Extract the (X, Y) coordinate from the center of the cell holding the provided text.  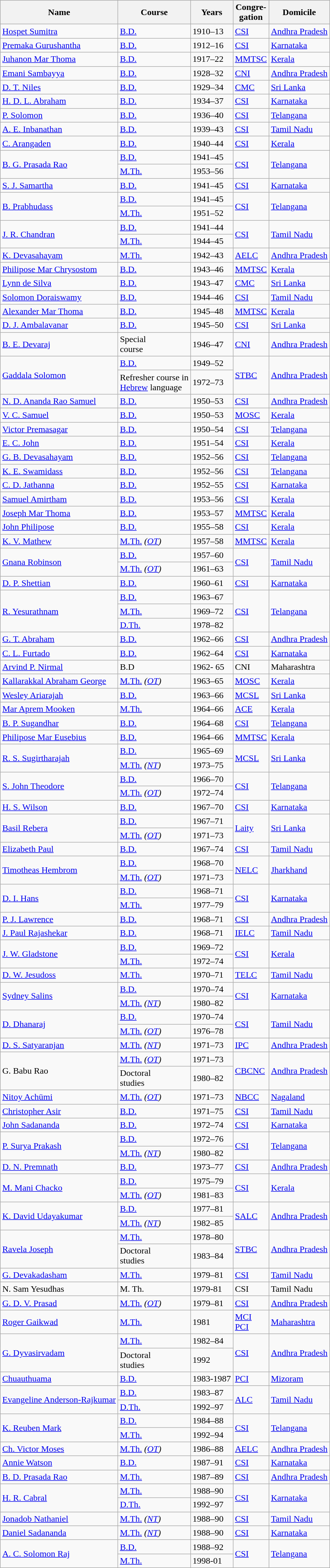
K. David Udayakumar (59, 1216)
S. John Theodore (59, 786)
1934–37 (212, 101)
Roger Gaikwad (59, 1322)
1992 (212, 1359)
D. Dhanaraj (59, 1024)
John Philipose (59, 527)
K. Devasahayam (59, 255)
Refresher course in Hebrew language (154, 382)
John Sadananda (59, 1125)
1910–13 (212, 31)
1977–81 (212, 1209)
1952–55 (212, 485)
D. I. Hans (59, 898)
1964–68 (212, 723)
Sydney Salins (59, 996)
1944–45 (212, 241)
1965–69 (212, 751)
1946–47 (212, 344)
1951–54 (212, 443)
B. P. Sugandhar (59, 723)
1942–43 (212, 255)
1967–71 (212, 821)
1992–94 (212, 1435)
1978–82 (212, 625)
Solomon Doraiswamy (59, 297)
H. R. Cabral (59, 1498)
Jharkhand (299, 870)
K. E. Swamidass (59, 471)
Kallarakkal Abraham George (59, 681)
R. S. Sugirtharajah (59, 758)
ALC (251, 1400)
Daniel Sadananda (59, 1533)
1972–76 (212, 1139)
H. S. Wilson (59, 807)
P. Solomon (59, 115)
G. B. Devasahayam (59, 457)
Gaddala Solomon (59, 375)
1950–54 (212, 429)
1967–70 (212, 807)
Basil Rebera (59, 828)
SALC (251, 1216)
Chuauthuama (59, 1379)
CBCNC (251, 1071)
1963–65 (212, 681)
A. C. Solomon Raj (59, 1554)
1966–70 (212, 779)
1983–87 (212, 1393)
Philipose Mar Eusebius (59, 737)
1939–43 (212, 129)
Gnana Robinson (59, 562)
D. T. Niles (59, 87)
1962–64 (212, 653)
M. Mani Chacko (59, 1188)
Mar Aprem Mooken (59, 709)
N. D. Ananda Rao Samuel (59, 401)
N. Sam Yesudhas (59, 1289)
1957–60 (212, 555)
Lynn de Silva (59, 283)
MCIPCI (251, 1322)
D. W. Jesudoss (59, 975)
1928–32 (212, 73)
1943–47 (212, 283)
J. W. Gladstone (59, 954)
Victor Premasagar (59, 429)
E. C. John (59, 443)
Name (59, 13)
R. Yesurathnam (59, 611)
G. T. Abraham (59, 639)
1984–88 (212, 1421)
1982–85 (212, 1223)
Juhanon Mar Thoma (59, 59)
C. L. Furtado (59, 653)
1949–52 (212, 363)
K. Reuben Mark (59, 1428)
J. Paul Rajashekar (59, 933)
1968–70 (212, 863)
1982–84 (212, 1341)
Course (154, 13)
D. N. Premnath (59, 1167)
Samuel Amirtham (59, 499)
1986–88 (212, 1449)
1960–61 (212, 583)
1945–50 (212, 325)
Elizabeth Paul (59, 849)
1983–84 (212, 1256)
1970–71 (212, 975)
G. Babu Rao (59, 1071)
P. J. Lawrence (59, 919)
Alexander Mar Thoma (59, 311)
ACE (251, 709)
1977–79 (212, 905)
Wesley Ariarajah (59, 695)
H. D. L. Abraham (59, 101)
Hospet Sumitra (59, 31)
TELC (251, 975)
Timotheas Hembrom (59, 870)
1917–22 (212, 59)
1963–66 (212, 695)
1972–73 (212, 382)
1912–16 (212, 45)
Philipose Mar Chrysostom (59, 269)
Congre-gation (251, 13)
J. R. Chandran (59, 234)
G. Devakadasham (59, 1275)
1979-81 (212, 1289)
C. D. Jathanna (59, 485)
1936–40 (212, 115)
1961–63 (212, 569)
Domicile (299, 13)
Arvind P. Nirmal (59, 667)
C. Arangaden (59, 143)
Nitoy Achümi (59, 1097)
Evangeline Anderson-Rajkumar (59, 1400)
Mizoram (299, 1379)
1981–83 (212, 1195)
Emani Sambayya (59, 73)
1940–44 (212, 143)
1976–78 (212, 1031)
K. V. Mathew (59, 541)
1951–52 (212, 213)
1967–74 (212, 849)
B.D (154, 667)
A. E. Inbanathan (59, 129)
1981 (212, 1322)
1945–48 (212, 311)
Joseph Mar Thoma (59, 513)
Ch. Victor Moses (59, 1449)
1988–92 (212, 1547)
1955–58 (212, 527)
G. D. V. Prasad (59, 1303)
1962–66 (212, 639)
1941–44 (212, 227)
1953–57 (212, 513)
1943–46 (212, 269)
NBCC (251, 1097)
D. P. Shettian (59, 583)
1957–58 (212, 541)
P. Surya Prakash (59, 1146)
S. J. Samartha (59, 185)
1983-1987 (212, 1379)
1987–89 (212, 1477)
1973–77 (212, 1167)
B. G. Prasada Rao (59, 164)
1987–91 (212, 1463)
Annie Watson (59, 1463)
1962- 65 (212, 667)
D. S. Satyaranjan (59, 1045)
Laity (251, 828)
D. J. Ambalavanar (59, 325)
1963–67 (212, 597)
M. Th. (154, 1289)
1978–80 (212, 1237)
Years (212, 13)
1944–46 (212, 297)
Ravela Joseph (59, 1249)
1973–75 (212, 765)
G. Dyvasirvadam (59, 1353)
Jonadob Nathaniel (59, 1519)
1975–79 (212, 1181)
PCI (251, 1379)
Premaka Gurushantha (59, 45)
B. E. Devaraj (59, 344)
B. D. Prasada Rao (59, 1477)
IELC (251, 933)
Christopher Asir (59, 1111)
IPC (251, 1045)
1929–34 (212, 87)
B. Prabhudass (59, 206)
1971–75 (212, 1111)
1998-01 (212, 1561)
NELC (251, 870)
Nagaland (299, 1097)
Specialcourse (154, 344)
V. C. Samuel (59, 415)
